Output the (X, Y) coordinate of the center of the cell containing the given text.  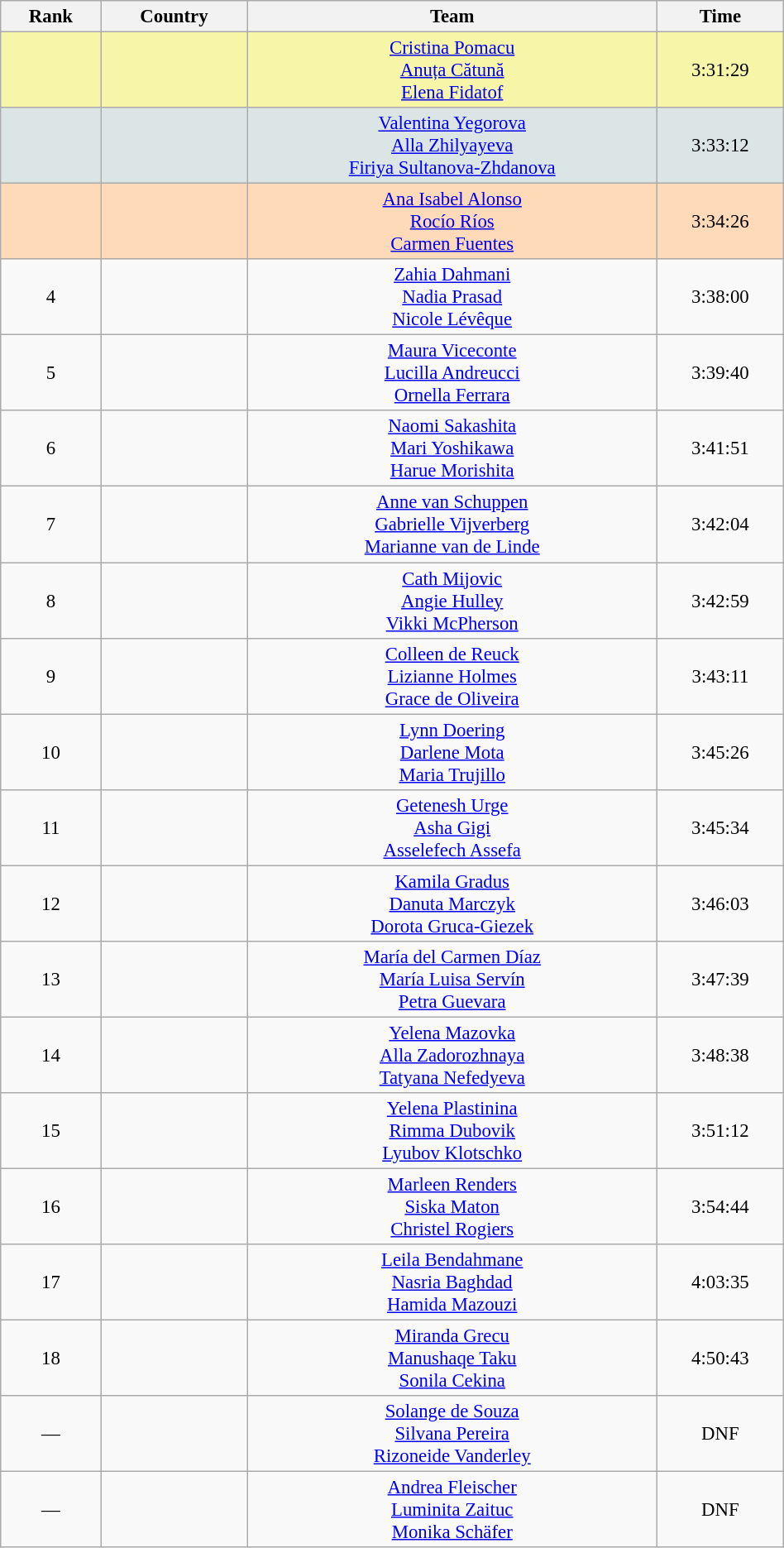
3:31:29 (721, 70)
Time (721, 17)
3:38:00 (721, 297)
3:43:11 (721, 676)
10 (51, 752)
Colleen de ReuckLizianne HolmesGrace de Oliveira (452, 676)
18 (51, 1359)
3:45:26 (721, 752)
Country (174, 17)
Lynn DoeringDarlene MotaMaria Trujillo (452, 752)
Solange de SouzaSilvana PereiraRizoneide Vanderley (452, 1434)
15 (51, 1131)
Yelena PlastininaRimma DubovikLyubov Klotschko (452, 1131)
Yelena MazovkaAlla ZadorozhnayaTatyana Nefedyeva (452, 1055)
9 (51, 676)
Naomi SakashitaMari YoshikawaHarue Morishita (452, 448)
5 (51, 373)
Rank (51, 17)
3:39:40 (721, 373)
Ana Isabel AlonsoRocío RíosCarmen Fuentes (452, 222)
3:41:51 (721, 448)
3:42:59 (721, 601)
7 (51, 525)
4:03:35 (721, 1282)
3:46:03 (721, 903)
Getenesh UrgeAsha GigiAsselefech Assefa (452, 827)
11 (51, 827)
14 (51, 1055)
3:34:26 (721, 222)
Zahia DahmaniNadia PrasadNicole Lévêque (452, 297)
Cath MijovicAngie HulleyVikki McPherson (452, 601)
3:47:39 (721, 980)
María del Carmen DíazMaría Luisa ServínPetra Guevara (452, 980)
Andrea FleischerLuminita ZaitucMonika Schäfer (452, 1510)
Cristina PomacuAnuța CătunăElena Fidatof (452, 70)
6 (51, 448)
3:48:38 (721, 1055)
13 (51, 980)
3:42:04 (721, 525)
16 (51, 1206)
3:45:34 (721, 827)
8 (51, 601)
Anne van SchuppenGabrielle VijverbergMarianne van de Linde (452, 525)
3:51:12 (721, 1131)
Valentina YegorovaAlla ZhilyayevaFiriya Sultanova-Zhdanova (452, 146)
Marleen RendersSiska MatonChristel Rogiers (452, 1206)
Maura ViceconteLucilla AndreucciOrnella Ferrara (452, 373)
Team (452, 17)
3:54:44 (721, 1206)
3:33:12 (721, 146)
17 (51, 1282)
Leila BendahmaneNasria BaghdadHamida Mazouzi (452, 1282)
Miranda GrecuManushaqe TakuSonila Cekina (452, 1359)
Kamila GradusDanuta MarczykDorota Gruca-Giezek (452, 903)
12 (51, 903)
4:50:43 (721, 1359)
4 (51, 297)
